Identify which cell holds the provided text, then report its [X, Y] central coordinate. 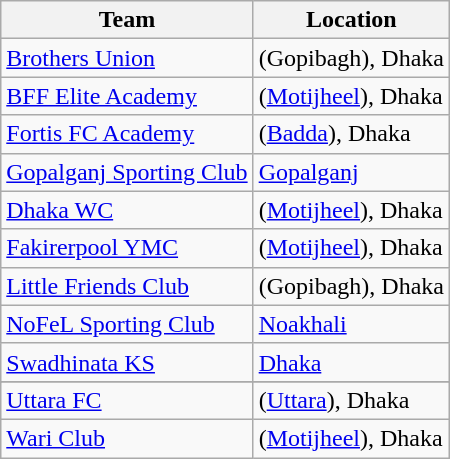
BFF Elite Academy [127, 96]
(Uttara), Dhaka [351, 400]
Little Friends Club [127, 286]
Location [351, 20]
Dhaka [351, 362]
Swadhinata KS [127, 362]
Brothers Union [127, 58]
(Badda), Dhaka [351, 134]
NoFeL Sporting Club [127, 324]
Gopalganj Sporting Club [127, 172]
Fakirerpool YMC [127, 248]
Gopalganj [351, 172]
Wari Club [127, 438]
Dhaka WC [127, 210]
Team [127, 20]
Fortis FC Academy [127, 134]
Uttara FC [127, 400]
Noakhali [351, 324]
